Search for the cell housing the specified text and yield its [X, Y] center coordinate. 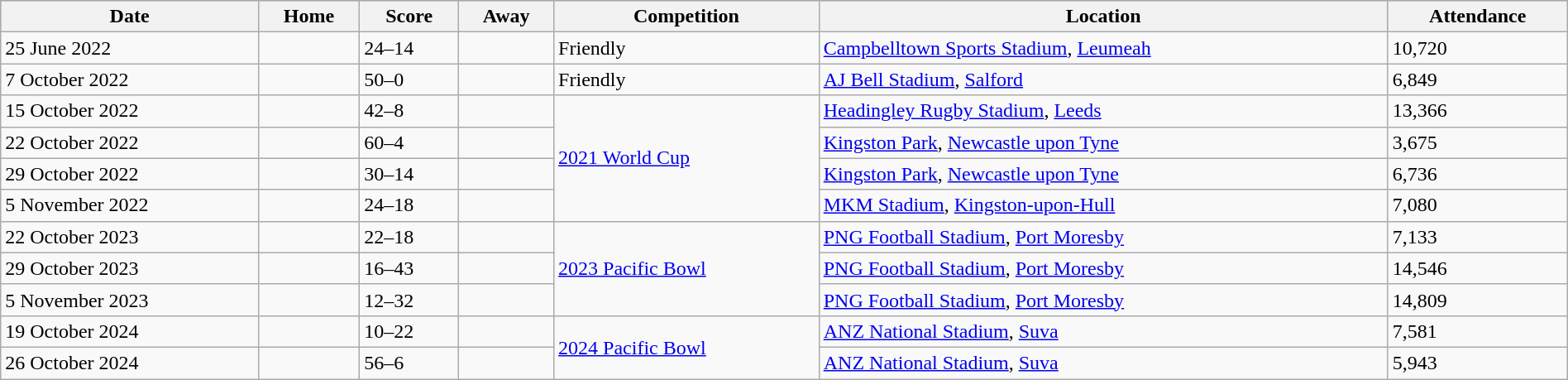
Location [1103, 17]
22 October 2022 [130, 142]
26 October 2024 [130, 363]
5 November 2023 [130, 300]
2023 Pacific Bowl [686, 268]
10–22 [409, 331]
Date [130, 17]
7,133 [1477, 237]
10,720 [1477, 48]
19 October 2024 [130, 331]
14,546 [1477, 268]
29 October 2022 [130, 174]
5,943 [1477, 363]
2021 World Cup [686, 158]
Competition [686, 17]
13,366 [1477, 111]
24–14 [409, 48]
5 November 2022 [130, 205]
42–8 [409, 111]
7,581 [1477, 331]
50–0 [409, 79]
Score [409, 17]
60–4 [409, 142]
22 October 2023 [130, 237]
12–32 [409, 300]
7 October 2022 [130, 79]
15 October 2022 [130, 111]
22–18 [409, 237]
Home [308, 17]
Campbelltown Sports Stadium, Leumeah [1103, 48]
56–6 [409, 363]
29 October 2023 [130, 268]
7,080 [1477, 205]
Attendance [1477, 17]
Away [506, 17]
24–18 [409, 205]
30–14 [409, 174]
25 June 2022 [130, 48]
Headingley Rugby Stadium, Leeds [1103, 111]
16–43 [409, 268]
3,675 [1477, 142]
6,849 [1477, 79]
AJ Bell Stadium, Salford [1103, 79]
6,736 [1477, 174]
2024 Pacific Bowl [686, 347]
MKM Stadium, Kingston-upon-Hull [1103, 205]
14,809 [1477, 300]
